Scan for the cell matching the given text and deliver its (x, y) coordinate at center. 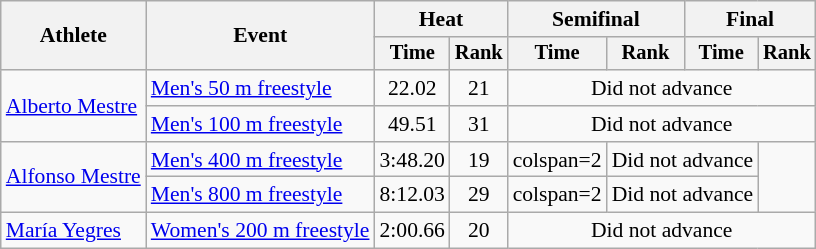
22.02 (412, 88)
Men's 50 m freestyle (260, 88)
Final (750, 19)
Event (260, 36)
8:12.03 (412, 195)
2:00.66 (412, 231)
Men's 100 m freestyle (260, 124)
21 (479, 88)
Alberto Mestre (74, 106)
29 (479, 195)
Athlete (74, 36)
3:48.20 (412, 160)
María Yegres (74, 231)
19 (479, 160)
Alfonso Mestre (74, 178)
20 (479, 231)
Women's 200 m freestyle (260, 231)
49.51 (412, 124)
Men's 800 m freestyle (260, 195)
Semifinal (596, 19)
Heat (440, 19)
31 (479, 124)
Men's 400 m freestyle (260, 160)
